Detect which cell encompasses the target text, then output its [X, Y] center coordinate. 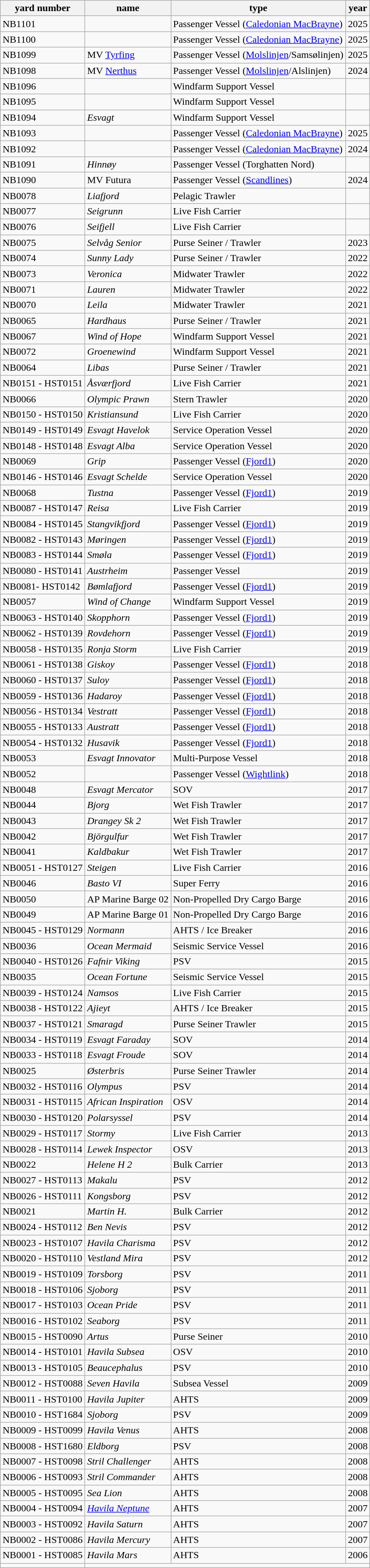
NB0031 - HST0115 [43, 1102]
NB0149 - HST0149 [43, 430]
NB0069 [43, 461]
NB0016 - HST0102 [43, 1321]
Veronica [127, 274]
NB0020 - HST0110 [43, 1258]
NB0003 - HST0092 [43, 1524]
Passenger Vessel (Wightlink) [258, 774]
Eldborg [127, 1446]
NB0018 - HST0106 [43, 1290]
NB1095 [43, 102]
NB0053 [43, 758]
Austratt [127, 727]
Havila Subsea [127, 1352]
NB0032 - HST0116 [43, 1086]
NB0054 - HST0132 [43, 743]
Vestratt [127, 712]
NB0035 [43, 977]
NB0062 - HST0139 [43, 633]
Super Ferry [258, 883]
NB0027 - HST0113 [43, 1180]
NB0008 - HST1680 [43, 1446]
Esvagt Havelok [127, 430]
NB0048 [43, 790]
Austrheim [127, 571]
Stern Trawler [258, 399]
Fafnir Viking [127, 962]
Björgulfur [127, 836]
Hadaroy [127, 696]
NB0064 [43, 367]
NB0042 [43, 836]
Bømlafjord [127, 586]
NB0006 - HST0093 [43, 1477]
2006 [358, 1555]
NB0055 - HST0133 [43, 727]
AP Marine Barge 01 [127, 914]
NB0010 - HST1684 [43, 1414]
NB0041 [43, 852]
Torsborg [127, 1274]
NB0007 - HST0098 [43, 1462]
yard number [43, 8]
Havila Jupiter [127, 1399]
NB0045 - HST0129 [43, 930]
Skopphorn [127, 618]
NB0005 - HST0095 [43, 1493]
Passenger Vessel (Scandlines) [258, 180]
Husavik [127, 743]
Namsos [127, 993]
Wind of Change [127, 602]
Esvagt [127, 117]
NB0050 [43, 899]
Libas [127, 367]
NB0033 - HST0118 [43, 1055]
Stril Challenger [127, 1462]
name [127, 8]
Ajieyt [127, 1008]
NB0001 - HST0085 [43, 1555]
NB0014 - HST0101 [43, 1352]
Sea Lion [127, 1493]
Seigrunn [127, 211]
NB0151 - HST0151 [43, 383]
Esvagt Innovator [127, 758]
Vestland Mira [127, 1258]
Artus [127, 1336]
NB0046 [43, 883]
NB0012 - HST0088 [43, 1383]
Drangey Sk 2 [127, 821]
Seaborg [127, 1321]
NB0070 [43, 305]
NB0029 - HST0117 [43, 1133]
NB0019 - HST0109 [43, 1274]
Åsværfjord [127, 383]
NB0049 [43, 914]
Ocean Pride [127, 1305]
NB1100 [43, 39]
NB0024 - HST0112 [43, 1227]
Ben Nevis [127, 1227]
Havila Venus [127, 1430]
Giskoy [127, 664]
Beaucephalus [127, 1368]
NB1090 [43, 180]
Esvagt Froude [127, 1055]
Stormy [127, 1133]
NB1094 [43, 117]
type [258, 8]
NB0150 - HST0150 [43, 414]
AP Marine Barge 02 [127, 899]
NB0076 [43, 227]
NB0146 - HST0146 [43, 477]
NB0034 - HST0119 [43, 1040]
Hardhaus [127, 321]
Havila Charisma [127, 1243]
NB0084 - HST0145 [43, 524]
NB0025 [43, 1071]
NB0074 [43, 258]
2023 [358, 243]
Lauren [127, 289]
Kristiansund [127, 414]
Reisa [127, 508]
NB0078 [43, 196]
NB0030 - HST0120 [43, 1118]
Ocean Fortune [127, 977]
NB0039 - HST0124 [43, 993]
MV Tyrfing [127, 55]
Seven Havila [127, 1383]
Havila Mercury [127, 1540]
Passenger Vessel [258, 571]
NB0080 - HST0141 [43, 571]
Helene H 2 [127, 1164]
NB0087 - HST0147 [43, 508]
NB0009 - HST0099 [43, 1430]
Pelagic Trawler [258, 196]
NB0002 - HST0086 [43, 1540]
NB0036 [43, 946]
NB0004 - HST0094 [43, 1508]
NB1101 [43, 24]
Lewek Inspector [127, 1149]
NB0037 - HST0121 [43, 1024]
year [358, 8]
Subsea Vessel [258, 1383]
NB0077 [43, 211]
Esvagt Mercator [127, 790]
Havila Saturn [127, 1524]
African Inspiration [127, 1102]
NB1098 [43, 71]
NB0028 - HST0114 [43, 1149]
Passenger Vessel (Molslinjen/Alslinjen) [258, 71]
Sunny Lady [127, 258]
NB0056 - HST0134 [43, 712]
Martin H. [127, 1212]
NB0067 [43, 336]
Ocean Mermaid [127, 946]
NB0148 - HST0148 [43, 445]
NB0065 [43, 321]
Wind of Hope [127, 336]
Passenger Vessel (Torghatten Nord) [258, 164]
Tustna [127, 493]
Passenger Vessel (Molslinjen/Samsølinjen) [258, 55]
NB0081- HST0142 [43, 586]
NB0057 [43, 602]
NB0059 - HST0136 [43, 696]
NB1092 [43, 149]
Bjorg [127, 805]
MV Nerthus [127, 71]
NB0022 [43, 1164]
Olympic Prawn [127, 399]
NB0072 [43, 352]
NB0083 - HST0144 [43, 555]
Ronja Storm [127, 649]
NB0073 [43, 274]
Havila Mars [127, 1555]
NB0011 - HST0100 [43, 1399]
NB1091 [43, 164]
NB0013 - HST0105 [43, 1368]
Smaragd [127, 1024]
Selvåg Senior [127, 243]
Suloy [127, 680]
Kongsborg [127, 1196]
Grip [127, 461]
Rovdehorn [127, 633]
NB0044 [43, 805]
MV Futura [127, 180]
NB0061 - HST0138 [43, 664]
NB1099 [43, 55]
NB0058 - HST0135 [43, 649]
NB0043 [43, 821]
Liafjord [127, 196]
NB0038 - HST0122 [43, 1008]
Kaldbakur [127, 852]
Esvagt Faraday [127, 1040]
Multi-Purpose Vessel [258, 758]
Steigen [127, 868]
NB0026 - HST0111 [43, 1196]
Smøla [127, 555]
NB0066 [43, 399]
Esvagt Schelde [127, 477]
NB0082 - HST0143 [43, 540]
Stangvikfjord [127, 524]
Olympus [127, 1086]
NB0060 - HST0137 [43, 680]
Normann [127, 930]
NB0040 - HST0126 [43, 962]
NB0068 [43, 493]
Basto VI [127, 883]
Leila [127, 305]
NB0017 - HST0103 [43, 1305]
Purse Seiner [258, 1336]
Møringen [127, 540]
Østerbris [127, 1071]
Makalu [127, 1180]
NB1093 [43, 133]
Seifjell [127, 227]
NB0075 [43, 243]
Stril Commander [127, 1477]
Esvagt Alba [127, 445]
NB0021 [43, 1212]
NB1096 [43, 86]
Polarsyssel [127, 1118]
Groenewind [127, 352]
NB0015 - HST0090 [43, 1336]
NB0023 - HST0107 [43, 1243]
NB0052 [43, 774]
Hinnøy [127, 164]
NB0051 - HST0127 [43, 868]
NB0063 - HST0140 [43, 618]
NB0071 [43, 289]
Havila Neptune [127, 1508]
